Locate the cell with the specified text and output its [X, Y] center coordinate. 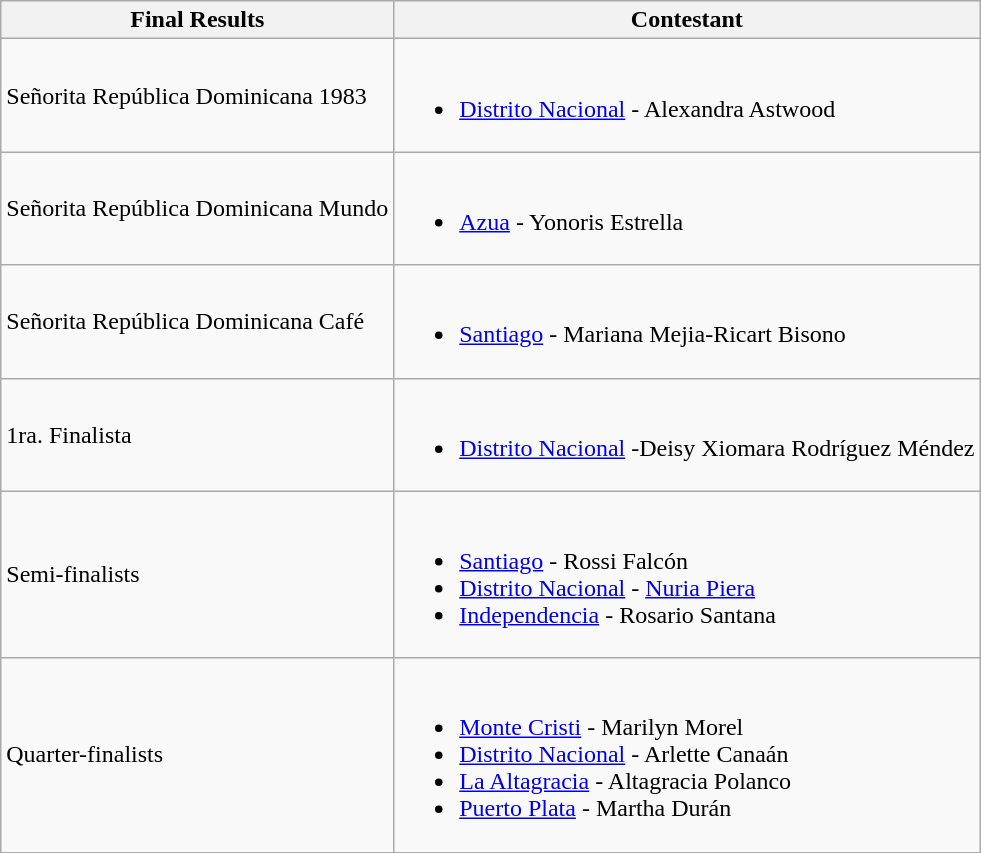
Señorita República Dominicana Café [198, 322]
Monte Cristi - Marilyn MorelDistrito Nacional - Arlette CanaánLa Altagracia - Altagracia PolancoPuerto Plata - Martha Durán [687, 755]
Quarter-finalists [198, 755]
Contestant [687, 20]
1ra. Finalista [198, 434]
Santiago - Rossi FalcónDistrito Nacional - Nuria PieraIndependencia - Rosario Santana [687, 574]
Semi-finalists [198, 574]
Señorita República Dominicana 1983 [198, 96]
Final Results [198, 20]
Santiago - Mariana Mejia-Ricart Bisono [687, 322]
Distrito Nacional -Deisy Xiomara Rodríguez Méndez [687, 434]
Distrito Nacional - Alexandra Astwood [687, 96]
Señorita República Dominicana Mundo [198, 208]
Azua - Yonoris Estrella [687, 208]
